Extract the [x, y] coordinate from the center of the cell holding the provided text.  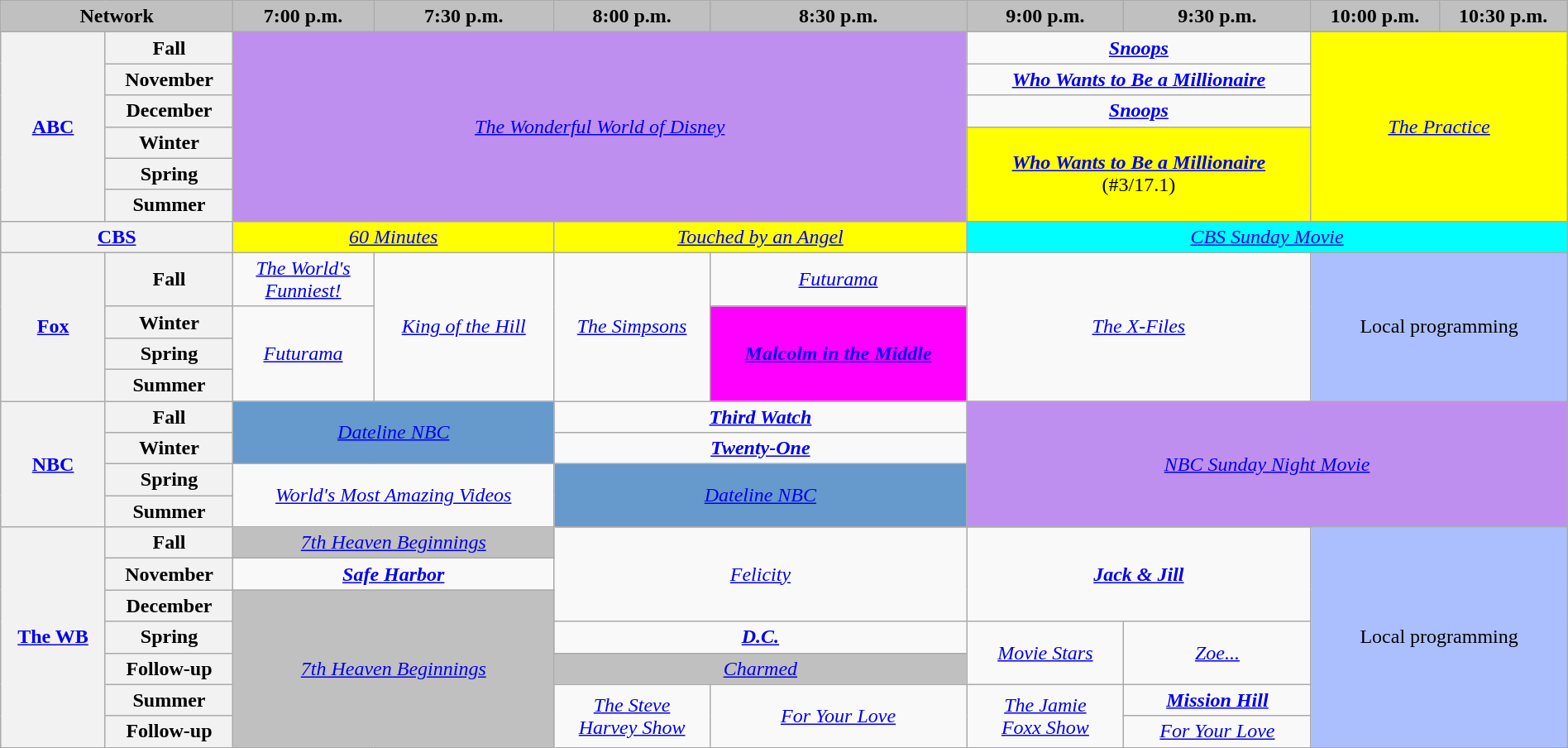
10:30 p.m. [1503, 17]
Safe Harbor [394, 574]
9:00 p.m. [1045, 17]
King of the Hill [464, 326]
ABC [53, 127]
Network [117, 17]
7:00 p.m. [304, 17]
60 Minutes [394, 237]
8:00 p.m. [632, 17]
Malcolm in the Middle [839, 353]
7:30 p.m. [464, 17]
The JamieFoxx Show [1045, 716]
NBC Sunday Night Movie [1267, 463]
Fox [53, 326]
10:00 p.m. [1374, 17]
Zoe... [1217, 653]
NBC [53, 463]
World's Most Amazing Videos [394, 496]
The Practice [1439, 127]
Touched by an Angel [761, 237]
The WB [53, 637]
Who Wants to Be a Millionaire(#3/17.1) [1139, 174]
The Wonderful World of Disney [600, 127]
D.C. [761, 637]
Who Wants to Be a Millionaire [1139, 79]
The X-Files [1139, 326]
CBS Sunday Movie [1267, 237]
The Simpsons [632, 326]
Jack & Jill [1139, 574]
9:30 p.m. [1217, 17]
Mission Hill [1217, 700]
Third Watch [761, 416]
Twenty-One [761, 448]
Movie Stars [1045, 653]
8:30 p.m. [839, 17]
CBS [117, 237]
Charmed [761, 669]
Felicity [761, 574]
The World'sFunniest! [304, 280]
The SteveHarvey Show [632, 716]
